Return the (X, Y) coordinate for the center point of the cell that contains the specified text.  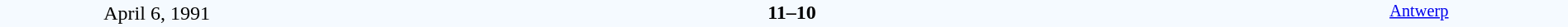
Antwerp (1419, 13)
11–10 (791, 12)
April 6, 1991 (157, 13)
